Locate the cell with the specified text and output its (x, y) center coordinate. 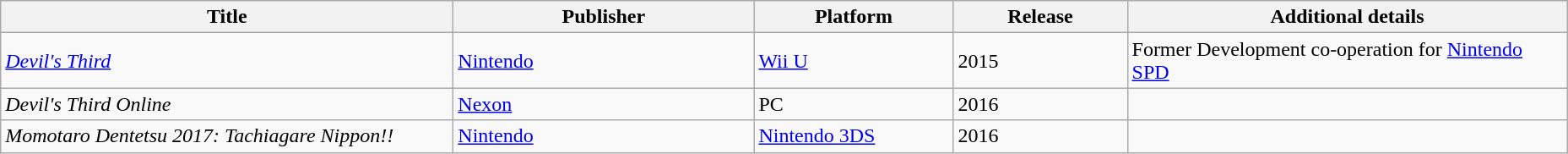
Platform (854, 17)
Devil's Third Online (227, 104)
Devil's Third (227, 61)
Former Development co-operation for Nintendo SPD (1348, 61)
Nexon (604, 104)
Wii U (854, 61)
Release (1040, 17)
Nintendo 3DS (854, 136)
Publisher (604, 17)
Additional details (1348, 17)
Momotaro Dentetsu 2017: Tachiagare Nippon!! (227, 136)
PC (854, 104)
Title (227, 17)
2015 (1040, 61)
